Locate the cell with the specified text and output its (X, Y) center coordinate. 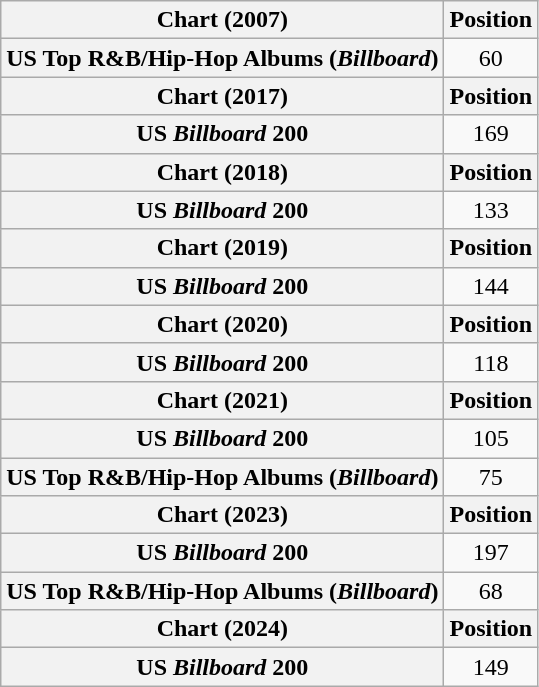
Chart (2024) (222, 629)
Chart (2007) (222, 20)
68 (491, 591)
149 (491, 667)
133 (491, 210)
Chart (2021) (222, 400)
118 (491, 362)
Chart (2020) (222, 324)
197 (491, 553)
169 (491, 134)
Chart (2023) (222, 515)
105 (491, 438)
Chart (2017) (222, 96)
60 (491, 58)
75 (491, 477)
144 (491, 286)
Chart (2019) (222, 248)
Chart (2018) (222, 172)
